Locate the cell with the specified text and output its [X, Y] center coordinate. 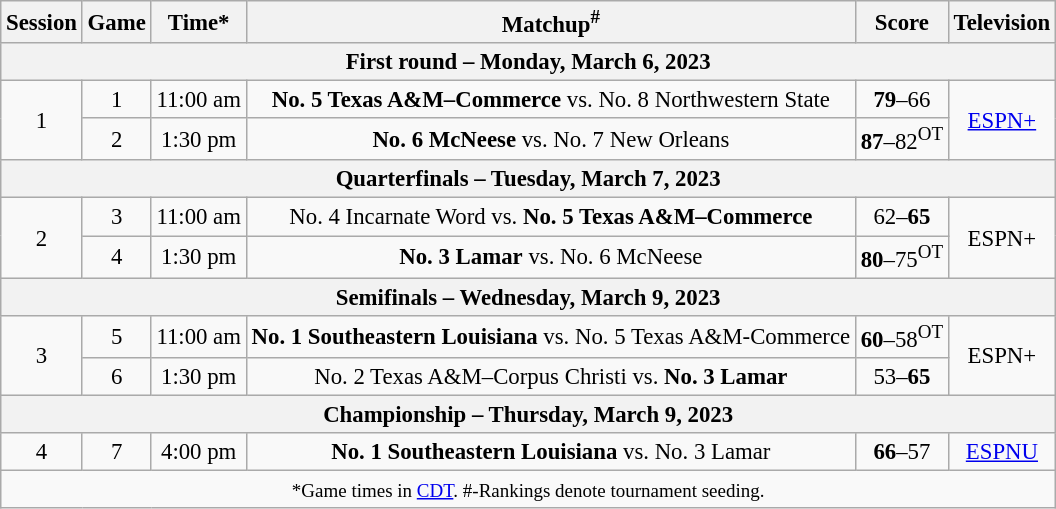
No. 2 Texas A&M–Corpus Christi vs. No. 3 Lamar [550, 377]
60–58OT [902, 336]
No. 3 Lamar vs. No. 6 McNeese [550, 257]
5 [116, 336]
79–66 [902, 100]
Semifinals – Wednesday, March 9, 2023 [528, 297]
Quarterfinals – Tuesday, March 7, 2023 [528, 179]
Championship – Thursday, March 9, 2023 [528, 414]
No. 1 Southeastern Louisiana vs. No. 3 Lamar [550, 452]
First round – Monday, March 6, 2023 [528, 62]
87–82OT [902, 139]
No. 1 Southeastern Louisiana vs. No. 5 Texas A&M-Commerce [550, 336]
Game [116, 22]
Session [42, 22]
80–75OT [902, 257]
No. 5 Texas A&M–Commerce vs. No. 8 Northwestern State [550, 100]
Time* [198, 22]
No. 6 McNeese vs. No. 7 New Orleans [550, 139]
Matchup# [550, 22]
Television [1002, 22]
6 [116, 377]
7 [116, 452]
*Game times in CDT. #-Rankings denote tournament seeding. [528, 489]
53–65 [902, 377]
No. 4 Incarnate Word vs. No. 5 Texas A&M–Commerce [550, 217]
62–65 [902, 217]
66–57 [902, 452]
ESPNU [1002, 452]
Score [902, 22]
4:00 pm [198, 452]
